Pinpoint the cell where the given text exists, returning its [X, Y] midpoint coordinate. 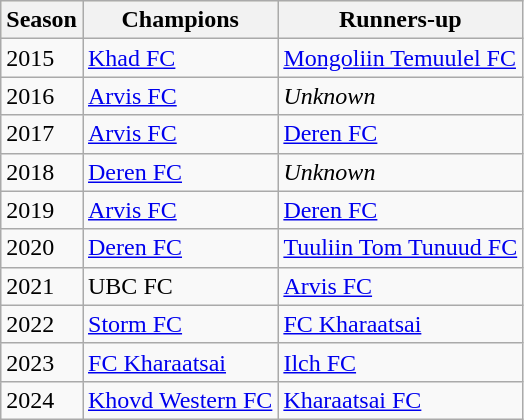
Runners-up [400, 20]
UBC FC [180, 286]
2015 [42, 58]
2016 [42, 96]
2018 [42, 172]
Season [42, 20]
2022 [42, 324]
2021 [42, 286]
Mongoliin Temuulel FC [400, 58]
Khovd Western FC [180, 400]
2023 [42, 362]
Storm FC [180, 324]
2024 [42, 400]
2020 [42, 248]
Champions [180, 20]
Khad FC [180, 58]
Ilch FC [400, 362]
2017 [42, 134]
Kharaatsai FC [400, 400]
2019 [42, 210]
Tuuliin Tom Tunuud FC [400, 248]
